Search for the cell housing the specified text and yield its [X, Y] center coordinate. 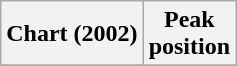
Peak position [189, 34]
Chart (2002) [72, 34]
